Return [x, y] of the center of cell containing provided text 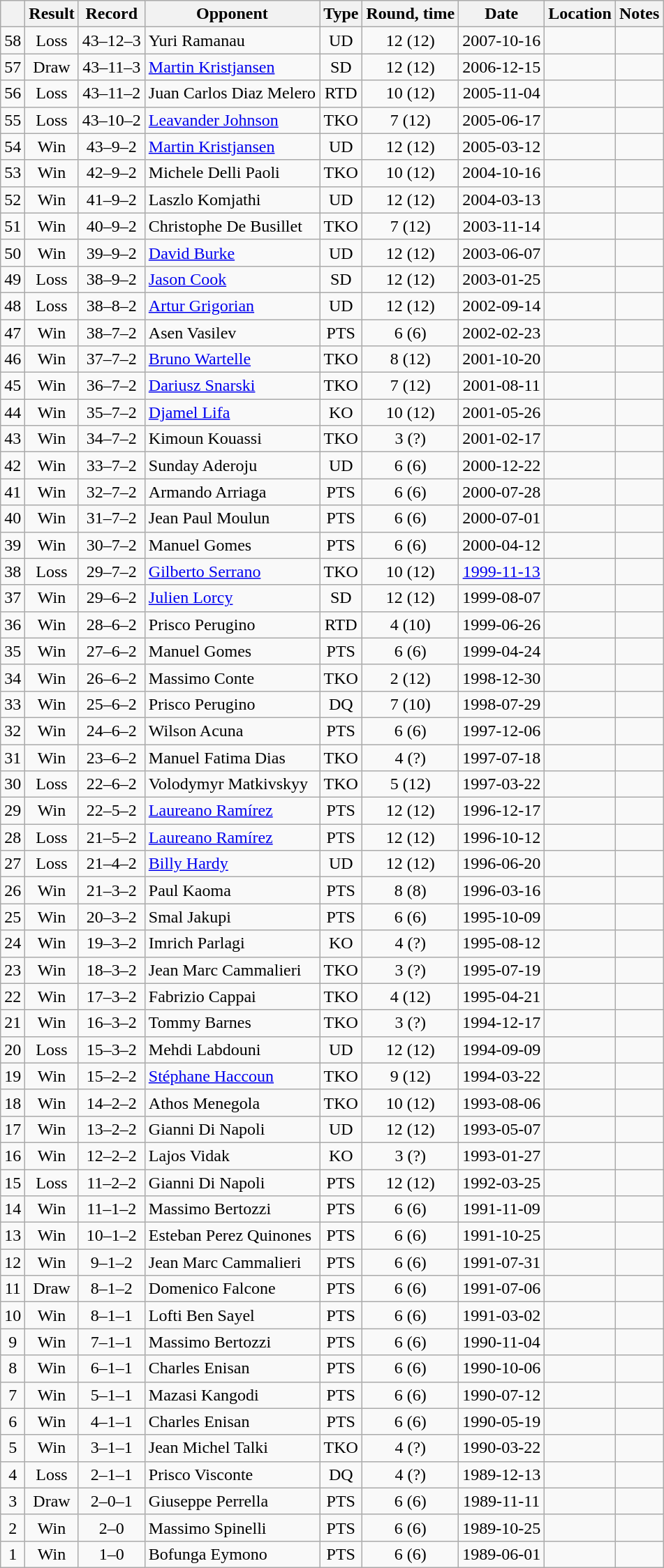
33–7–2 [112, 465]
32–7–2 [112, 492]
43–10–2 [112, 120]
48 [13, 306]
42–9–2 [112, 173]
1993-05-07 [501, 1129]
6 [13, 1421]
44 [13, 412]
Sunday Aderoju [232, 465]
4 [13, 1474]
1989-11-11 [501, 1501]
1990-10-06 [501, 1368]
Lajos Vidak [232, 1156]
1995-04-21 [501, 996]
Juan Carlos Diaz Melero [232, 94]
1999-11-13 [501, 572]
2003-11-14 [501, 226]
43–9–2 [112, 147]
1993-01-27 [501, 1156]
Dariusz Snarski [232, 386]
27–6–2 [112, 651]
21 [13, 1023]
1998-12-30 [501, 678]
5 (12) [411, 784]
19–3–2 [112, 943]
1991-07-06 [501, 1289]
38–7–2 [112, 333]
Yuri Ramanau [232, 40]
Artur Grigorian [232, 306]
1990-03-22 [501, 1448]
49 [13, 279]
13 [13, 1236]
Location [580, 14]
Billy Hardy [232, 864]
5–1–1 [112, 1395]
Date [501, 14]
1995-07-19 [501, 970]
Mehdi Labdouni [232, 1050]
2002-02-23 [501, 333]
4 (12) [411, 996]
57 [13, 67]
1999-08-07 [501, 598]
52 [13, 200]
21–5–2 [112, 837]
19 [13, 1076]
1991-10-25 [501, 1236]
12–2–2 [112, 1156]
43 [13, 439]
Bruno Wartelle [232, 359]
1996-03-16 [501, 890]
27 [13, 864]
2004-10-16 [501, 173]
9 [13, 1342]
45 [13, 386]
8–1–1 [112, 1315]
15–3–2 [112, 1050]
1996-12-17 [501, 811]
2000-07-01 [501, 518]
29–7–2 [112, 572]
22 [13, 996]
2003-01-25 [501, 279]
11 [13, 1289]
20–3–2 [112, 917]
38–9–2 [112, 279]
38 [13, 572]
22–6–2 [112, 784]
10 [13, 1315]
1991-07-31 [501, 1262]
2006-12-15 [501, 67]
34 [13, 678]
Athos Menegola [232, 1103]
1996-10-12 [501, 837]
Jean Michel Talki [232, 1448]
Round, time [411, 14]
24 [13, 943]
17 [13, 1129]
1989-12-13 [501, 1474]
16 [13, 1156]
1990-11-04 [501, 1342]
43–11–3 [112, 67]
2004-03-13 [501, 200]
18–3–2 [112, 970]
7–1–1 [112, 1342]
39–9–2 [112, 253]
Wilson Acuna [232, 731]
8 [13, 1368]
31 [13, 757]
Asen Vasilev [232, 333]
Jean Paul Moulun [232, 518]
3 [13, 1501]
2005-11-04 [501, 94]
34–7–2 [112, 439]
Imrich Parlagi [232, 943]
1995-08-12 [501, 943]
55 [13, 120]
50 [13, 253]
35 [13, 651]
25 [13, 917]
11–2–2 [112, 1183]
23–6–2 [112, 757]
43–12–3 [112, 40]
37–7–2 [112, 359]
32 [13, 731]
2000-12-22 [501, 465]
Julien Lorcy [232, 598]
39 [13, 545]
Prisco Visconte [232, 1474]
38–8–2 [112, 306]
1989-10-25 [501, 1528]
47 [13, 333]
31–7–2 [112, 518]
Manuel Fatima Dias [232, 757]
2–0–1 [112, 1501]
Gilberto Serrano [232, 572]
21–3–2 [112, 890]
1999-04-24 [501, 651]
2 (12) [411, 678]
14–2–2 [112, 1103]
1994-03-22 [501, 1076]
9–1–2 [112, 1262]
1991-11-09 [501, 1209]
Lofti Ben Sayel [232, 1315]
4 (10) [411, 625]
Michele Delli Paoli [232, 173]
1989-06-01 [501, 1554]
1994-09-09 [501, 1050]
1991-03-02 [501, 1315]
21–4–2 [112, 864]
2002-09-14 [501, 306]
1990-05-19 [501, 1421]
4–1–1 [112, 1421]
40–9–2 [112, 226]
Mazasi Kangodi [232, 1395]
Record [112, 14]
2000-04-12 [501, 545]
1996-06-20 [501, 864]
2005-06-17 [501, 120]
Massimo Conte [232, 678]
28–6–2 [112, 625]
9 (12) [411, 1076]
1993-08-06 [501, 1103]
Opponent [232, 14]
16–3–2 [112, 1023]
11–1–2 [112, 1209]
1992-03-25 [501, 1183]
7 [13, 1395]
1990-07-12 [501, 1395]
2–1–1 [112, 1474]
13–2–2 [112, 1129]
David Burke [232, 253]
5 [13, 1448]
8–1–2 [112, 1289]
Notes [639, 14]
12 [13, 1262]
51 [13, 226]
14 [13, 1209]
2001-02-17 [501, 439]
26 [13, 890]
1998-07-29 [501, 704]
2000-07-28 [501, 492]
1–0 [112, 1554]
15 [13, 1183]
28 [13, 837]
25–6–2 [112, 704]
35–7–2 [112, 412]
10–1–2 [112, 1236]
Kimoun Kouassi [232, 439]
58 [13, 40]
23 [13, 970]
Laszlo Komjathi [232, 200]
2003-06-07 [501, 253]
Paul Kaoma [232, 890]
37 [13, 598]
Djamel Lifa [232, 412]
29–6–2 [112, 598]
Giuseppe Perrella [232, 1501]
Jason Cook [232, 279]
Tommy Barnes [232, 1023]
Smal Jakupi [232, 917]
1997-12-06 [501, 731]
8 (8) [411, 890]
46 [13, 359]
18 [13, 1103]
20 [13, 1050]
Domenico Falcone [232, 1289]
Armando Arriaga [232, 492]
Result [52, 14]
53 [13, 173]
2 [13, 1528]
Fabrizio Cappai [232, 996]
Massimo Spinelli [232, 1528]
29 [13, 811]
Volodymyr Matkivskyy [232, 784]
7 (10) [411, 704]
1997-07-18 [501, 757]
1999-06-26 [501, 625]
17–3–2 [112, 996]
1995-10-09 [501, 917]
8 (12) [411, 359]
41–9–2 [112, 200]
41 [13, 492]
40 [13, 518]
Esteban Perez Quinones [232, 1236]
2001-05-26 [501, 412]
1997-03-22 [501, 784]
36 [13, 625]
6–1–1 [112, 1368]
1 [13, 1554]
2–0 [112, 1528]
30–7–2 [112, 545]
36–7–2 [112, 386]
Christophe De Busillet [232, 226]
Leavander Johnson [232, 120]
Stéphane Haccoun [232, 1076]
54 [13, 147]
26–6–2 [112, 678]
43–11–2 [112, 94]
30 [13, 784]
2001-08-11 [501, 386]
3–1–1 [112, 1448]
22–5–2 [112, 811]
2007-10-16 [501, 40]
2001-10-20 [501, 359]
Bofunga Eymono [232, 1554]
33 [13, 704]
15–2–2 [112, 1076]
1994-12-17 [501, 1023]
Type [341, 14]
42 [13, 465]
56 [13, 94]
2005-03-12 [501, 147]
24–6–2 [112, 731]
